Return [X, Y] of the center of cell containing provided text 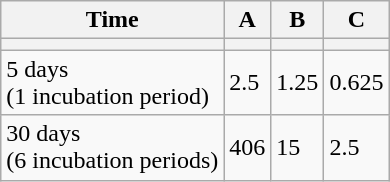
406 [248, 148]
C [356, 20]
Time [112, 20]
B [298, 20]
1.25 [298, 82]
A [248, 20]
5 days (1 incubation period) [112, 82]
0.625 [356, 82]
15 [298, 148]
30 days (6 incubation periods) [112, 148]
